Search for the cell housing the specified text and yield its [X, Y] center coordinate. 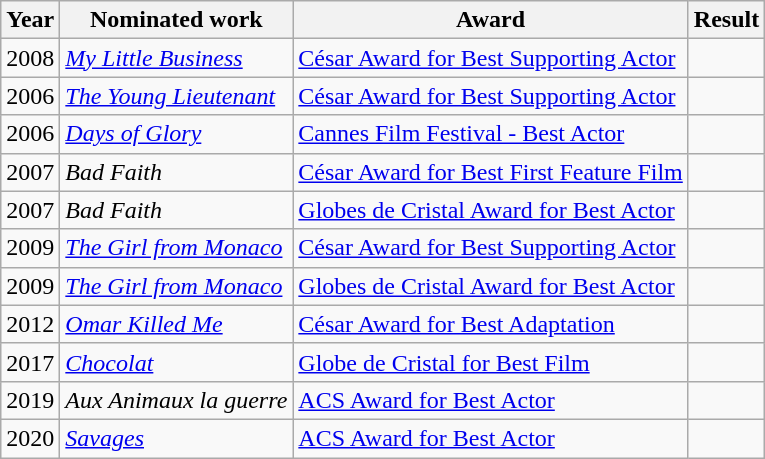
My Little Business [176, 58]
Nominated work [176, 20]
2012 [30, 324]
Aux Animaux la guerre [176, 400]
Cannes Film Festival - Best Actor [490, 134]
The Young Lieutenant [176, 96]
Award [490, 20]
2019 [30, 400]
2008 [30, 58]
Result [726, 20]
Days of Glory [176, 134]
Year [30, 20]
2020 [30, 438]
César Award for Best First Feature Film [490, 172]
Chocolat [176, 362]
César Award for Best Adaptation [490, 324]
Globe de Cristal for Best Film [490, 362]
Savages [176, 438]
2017 [30, 362]
Omar Killed Me [176, 324]
